Locate the cell with the specified text and output its (x, y) center coordinate. 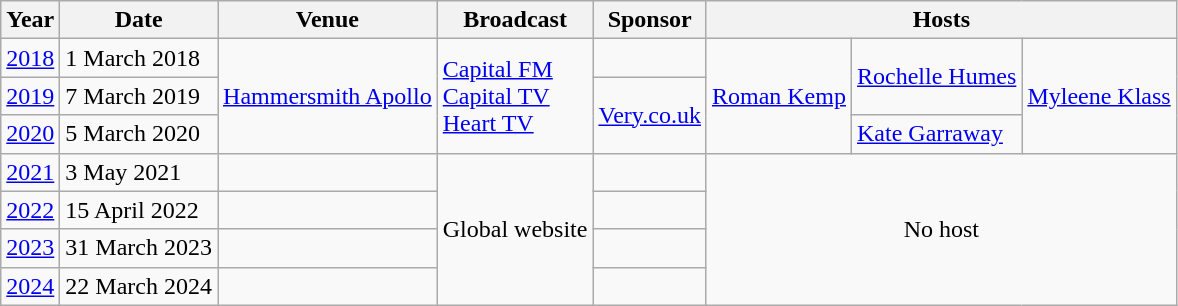
Roman Kemp (778, 96)
7 March 2019 (139, 96)
1 March 2018 (139, 58)
5 March 2020 (139, 134)
Hammersmith Apollo (328, 96)
Year (30, 20)
2020 (30, 134)
No host (941, 229)
2022 (30, 210)
15 April 2022 (139, 210)
31 March 2023 (139, 248)
Sponsor (650, 20)
Kate Garraway (936, 134)
Global website (515, 229)
2018 (30, 58)
Broadcast (515, 20)
Myleene Klass (1099, 96)
2024 (30, 286)
Rochelle Humes (936, 77)
2019 (30, 96)
22 March 2024 (139, 286)
Hosts (941, 20)
Very.co.uk (650, 115)
2021 (30, 172)
Venue (328, 20)
Capital FMCapital TVHeart TV (515, 96)
3 May 2021 (139, 172)
2023 (30, 248)
Date (139, 20)
